Return [X, Y] of the center of cell containing provided text 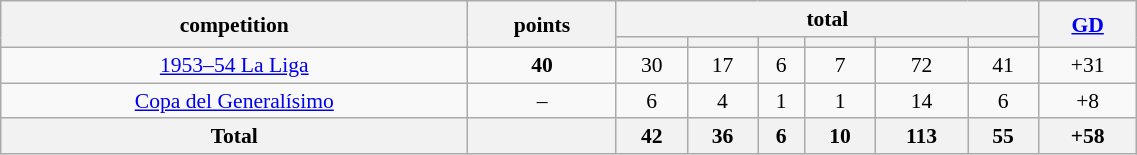
30 [652, 65]
41 [1004, 65]
points [542, 24]
55 [1004, 136]
– [542, 101]
Copa del Generalísimo [234, 101]
42 [652, 136]
40 [542, 65]
Total [234, 136]
+58 [1087, 136]
7 [840, 65]
14 [921, 101]
36 [722, 136]
1953–54 La Liga [234, 65]
competition [234, 24]
4 [722, 101]
113 [921, 136]
72 [921, 65]
+8 [1087, 101]
17 [722, 65]
GD [1087, 24]
+31 [1087, 65]
10 [840, 136]
total [827, 19]
